Output the (X, Y) coordinate of the center of the cell containing the given text.  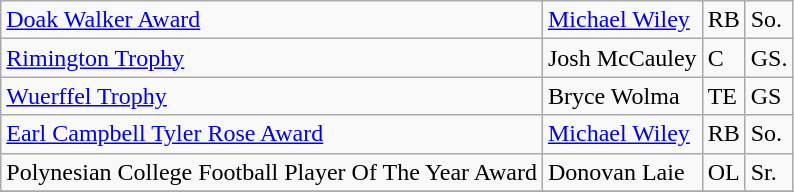
Earl Campbell Tyler Rose Award (272, 134)
GS. (769, 58)
C (724, 58)
TE (724, 96)
Josh McCauley (622, 58)
Bryce Wolma (622, 96)
Rimington Trophy (272, 58)
Sr. (769, 172)
Donovan Laie (622, 172)
Polynesian College Football Player Of The Year Award (272, 172)
Doak Walker Award (272, 20)
GS (769, 96)
Wuerffel Trophy (272, 96)
OL (724, 172)
